From the cell containing the given text, extract its center point as (X, Y) coordinate. 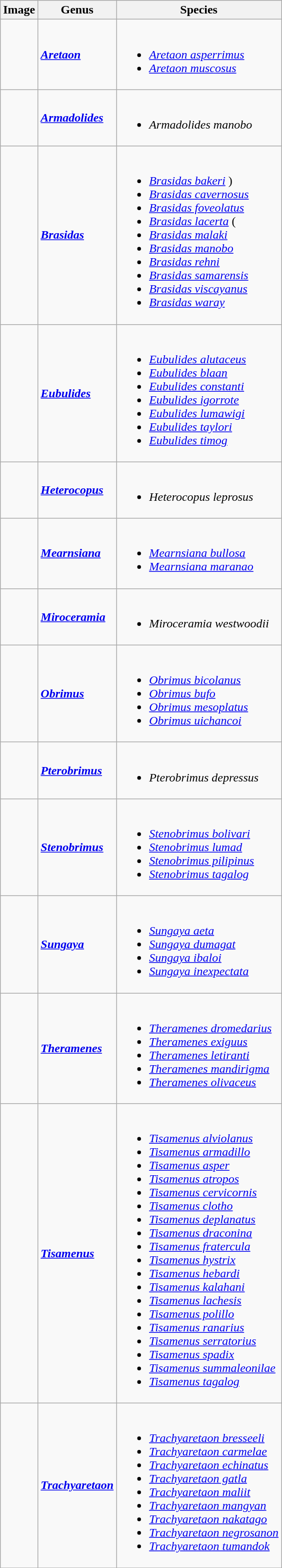
Tisamenus (77, 1254)
Aretaon asperrimus Aretaon muscosus (199, 55)
Heterocopus leprosus (199, 490)
Eubulides (77, 393)
Eubulides alutaceus Eubulides blaan Eubulides constanti Eubulides igorrote Eubulides lumawigi Eubulides taylori Eubulides timog (199, 393)
Stenobrimus (77, 847)
Armadolides manobo (199, 118)
Miroceramia westwoodii (199, 616)
Species (199, 10)
Obrimus (77, 693)
Mearnsiana (77, 553)
Brasidas (77, 235)
Aretaon (77, 55)
Mearnsiana bullosa Mearnsiana maranao (199, 553)
Sungaya aeta Sungaya dumagat Sungaya ibaloi Sungaya inexpectata (199, 944)
Trachyaretaon (77, 1486)
Heterocopus (77, 490)
Theramenes (77, 1048)
Obrimus bicolanus Obrimus bufo Obrimus mesoplatus Obrimus uichancoi (199, 693)
Pterobrimus depressus (199, 770)
Sungaya (77, 944)
Stenobrimus bolivari Stenobrimus lumad Stenobrimus pilipinus Stenobrimus tagalog (199, 847)
Genus (77, 10)
Theramenes dromedarius Theramenes exiguus Theramenes letiranti Theramenes mandirigma Theramenes olivaceus (199, 1048)
Pterobrimus (77, 770)
Armadolides (77, 118)
Image (19, 10)
Miroceramia (77, 616)
